Output the [x, y] coordinate of the center of the cell containing the given text.  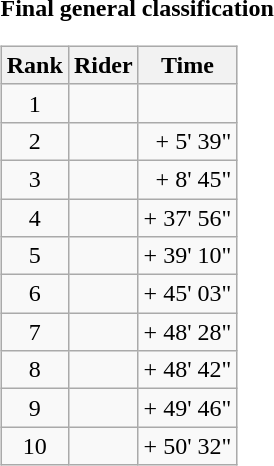
Time [188, 65]
Rank [34, 65]
Rider [103, 65]
8 [34, 370]
+ 39' 10" [188, 256]
+ 37' 56" [188, 217]
+ 48' 42" [188, 370]
7 [34, 332]
+ 48' 28" [188, 332]
10 [34, 446]
+ 49' 46" [188, 408]
+ 50' 32" [188, 446]
3 [34, 179]
6 [34, 294]
+ 8' 45" [188, 179]
2 [34, 141]
1 [34, 103]
+ 45' 03" [188, 294]
5 [34, 256]
4 [34, 217]
9 [34, 408]
+ 5' 39" [188, 141]
